From the cell containing the given text, extract its center point as [x, y] coordinate. 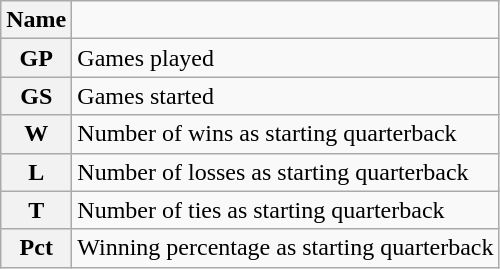
GS [36, 96]
Number of ties as starting quarterback [286, 210]
W [36, 134]
T [36, 210]
Games played [286, 58]
Number of losses as starting quarterback [286, 172]
Number of wins as starting quarterback [286, 134]
Games started [286, 96]
Winning percentage as starting quarterback [286, 248]
Name [36, 20]
GP [36, 58]
Pct [36, 248]
L [36, 172]
